Pinpoint the cell where the given text exists, returning its [X, Y] midpoint coordinate. 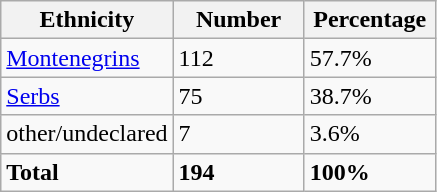
3.6% [370, 134]
7 [238, 134]
Total [87, 172]
194 [238, 172]
other/undeclared [87, 134]
57.7% [370, 58]
Number [238, 20]
38.7% [370, 96]
112 [238, 58]
Ethnicity [87, 20]
Montenegrins [87, 58]
75 [238, 96]
100% [370, 172]
Serbs [87, 96]
Percentage [370, 20]
